Search for the cell housing the specified text and yield its (x, y) center coordinate. 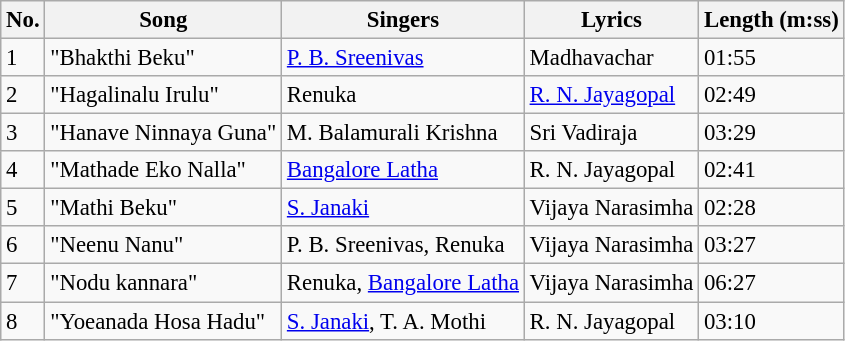
1 (23, 58)
Song (164, 20)
5 (23, 208)
"Bhakthi Beku" (164, 58)
06:27 (772, 283)
"Hanave Ninnaya Guna" (164, 133)
3 (23, 133)
S. Janaki (404, 208)
02:49 (772, 95)
Sri Vadiraja (611, 133)
Length (m:ss) (772, 20)
"Hagalinalu Irulu" (164, 95)
Madhavachar (611, 58)
P. B. Sreenivas (404, 58)
P. B. Sreenivas, Renuka (404, 245)
Renuka, Bangalore Latha (404, 283)
"Nodu kannara" (164, 283)
Renuka (404, 95)
"Mathi Beku" (164, 208)
03:29 (772, 133)
M. Balamurali Krishna (404, 133)
03:10 (772, 321)
7 (23, 283)
S. Janaki, T. A. Mothi (404, 321)
Singers (404, 20)
03:27 (772, 245)
8 (23, 321)
"Neenu Nanu" (164, 245)
6 (23, 245)
2 (23, 95)
02:41 (772, 170)
Bangalore Latha (404, 170)
Lyrics (611, 20)
"Yoeanada Hosa Hadu" (164, 321)
"Mathade Eko Nalla" (164, 170)
4 (23, 170)
02:28 (772, 208)
No. (23, 20)
01:55 (772, 58)
